Output the (X, Y) coordinate of the center of the cell containing the given text.  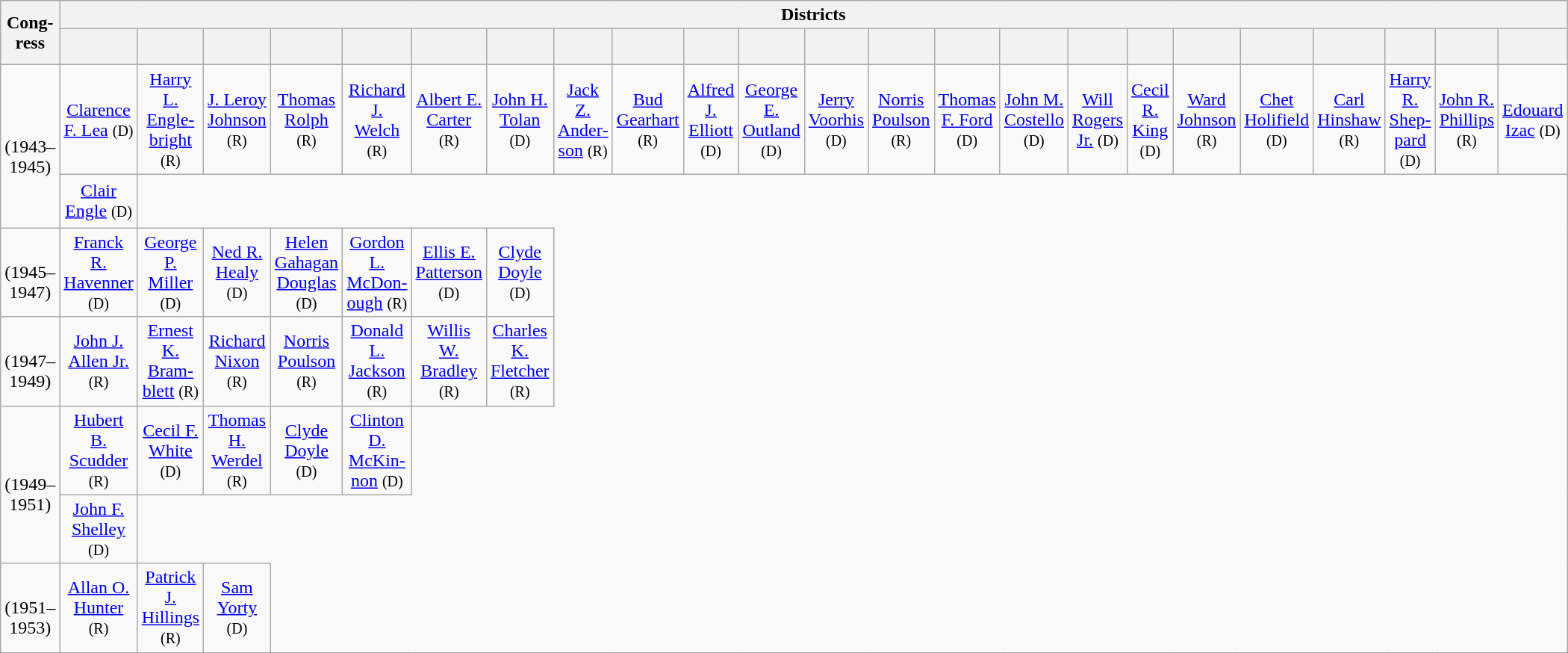
Edouard Izac (D) (1533, 120)
John F. Shelley (D) (99, 529)
(1945–1947) (30, 272)
George P. Miller (D) (170, 272)
Richard Nixon (R) (237, 362)
Gordon L. McDon­ough (R) (377, 272)
Thomas F. Ford (D) (967, 120)
Ward Johnson (R) (1207, 120)
Clarence F. Lea (D) (99, 120)
George E. Outland (D) (771, 120)
J. Leroy Johnson (R) (237, 120)
John J. Allen Jr. (R) (99, 362)
Charles K. Fletcher (R) (520, 362)
Alfred J. Elliott (D) (711, 120)
Will Rogers Jr. (D) (1098, 120)
Ellis E. Patterson (D) (449, 272)
Cecil R. King (D) (1151, 120)
(1947–1949) (30, 362)
(1949–1951) (30, 484)
Harry R. Shep­pard (D) (1410, 120)
Districts (814, 15)
Franck R. Havenner (D) (99, 272)
Bud Gearhart (R) (648, 120)
Willis W. Bradley (R) (449, 362)
Clair Engle (D) (99, 201)
Chet Holifield (D) (1277, 120)
Ernest K. Bram­blett (R) (170, 362)
Harry L. Engle­bright (R) (170, 120)
(1951–1953) (30, 608)
Patrick J. Hillings (R) (170, 608)
Clinton D. McKin­non (D) (377, 450)
Cong­ress (30, 33)
Jerry Voorhis (D) (836, 120)
Helen Gahagan Douglas (D) (306, 272)
Ned R. Healy (D) (237, 272)
Albert E. Carter (R) (449, 120)
Hubert B. Scudder (R) (99, 450)
Sam Yorty (D) (237, 608)
Cecil F. White (D) (170, 450)
Thomas H. Werdel (R) (237, 450)
John H. Tolan (D) (520, 120)
(1943–1945) (30, 146)
John M. Costello (D) (1033, 120)
Richard J. Welch (R) (377, 120)
Carl Hinshaw (R) (1349, 120)
Jack Z. Ander­son (R) (582, 120)
Allan O. Hunter (R) (99, 608)
John R. Phillips (R) (1466, 120)
Donald L. Jackson (R) (377, 362)
Thomas Rolph (R) (306, 120)
